Return [x, y] of the center of cell containing provided text 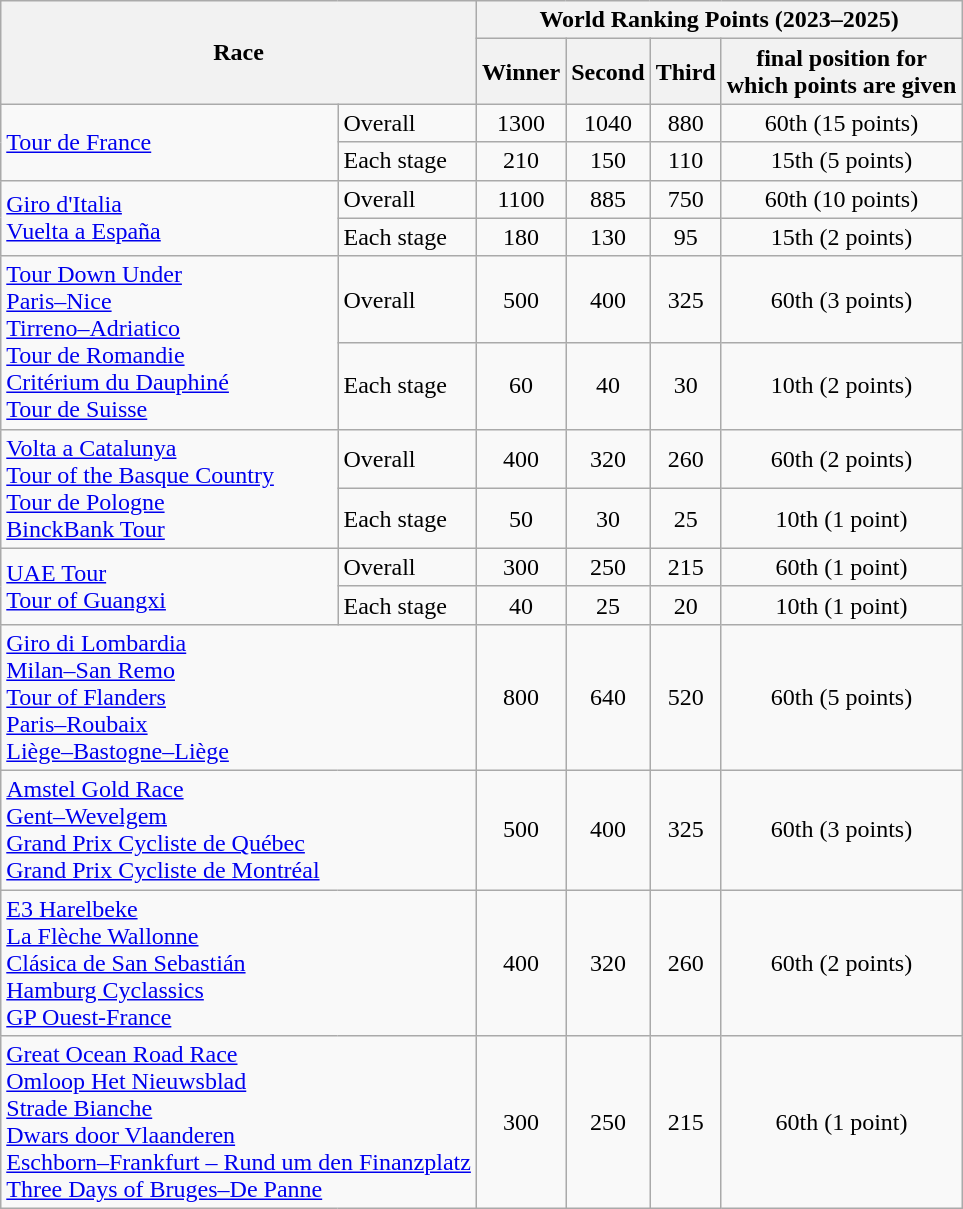
Tour de France [170, 142]
180 [520, 237]
Tour Down Under Paris–Nice Tirreno–Adriatico Tour de Romandie Critérium du Dauphiné Tour de Suisse [170, 342]
20 [686, 605]
Giro di Lombardia Milan–San Remo Tour of Flanders Paris–Roubaix Liège–Bastogne–Liège [239, 697]
Amstel Gold Race Gent–Wevelgem Grand Prix Cycliste de Québec Grand Prix Cycliste de Montréal [239, 830]
60 [520, 386]
Volta a Catalunya Tour of the Basque Country Tour de Pologne BinckBank Tour [170, 488]
210 [520, 161]
800 [520, 697]
880 [686, 123]
50 [520, 519]
130 [608, 237]
World Ranking Points (2023–2025) [718, 20]
150 [608, 161]
10th (2 points) [842, 386]
640 [608, 697]
885 [608, 199]
Third [686, 72]
95 [686, 237]
110 [686, 161]
750 [686, 199]
60th (15 points) [842, 123]
1300 [520, 123]
Race [239, 52]
1040 [608, 123]
Giro d'Italia Vuelta a España [170, 218]
15th (5 points) [842, 161]
520 [686, 697]
final position for which points are given [842, 72]
UAE Tour Tour of Guangxi [170, 586]
60th (10 points) [842, 199]
15th (2 points) [842, 237]
1100 [520, 199]
60th (5 points) [842, 697]
E3 Harelbeke La Flèche Wallonne Clásica de San Sebastián Hamburg Cyclassics GP Ouest-France [239, 963]
Winner [520, 72]
Second [608, 72]
